From the cell containing the given text, extract its center point as [x, y] coordinate. 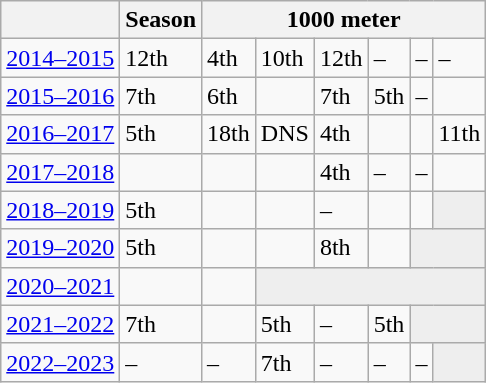
2019–2020 [60, 248]
8th [341, 248]
2020–2021 [60, 286]
Season [161, 20]
DNS [284, 134]
2015–2016 [60, 96]
2016–2017 [60, 134]
2022–2023 [60, 362]
11th [460, 134]
10th [284, 58]
2021–2022 [60, 324]
2017–2018 [60, 172]
2014–2015 [60, 58]
18th [229, 134]
1000 meter [344, 20]
6th [229, 96]
2018–2019 [60, 210]
